Capture the cell that displays the provided text and extract its (x, y) central coordinate. 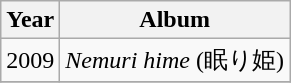
2009 (30, 60)
Year (30, 20)
Album (175, 20)
Nemuri hime (眠り姫) (175, 60)
